From the cell containing the given text, extract its center point as (x, y) coordinate. 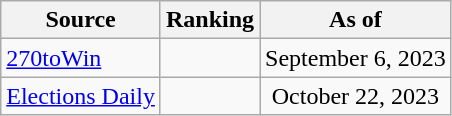
September 6, 2023 (356, 58)
Ranking (210, 20)
Elections Daily (81, 96)
October 22, 2023 (356, 96)
As of (356, 20)
270toWin (81, 58)
Source (81, 20)
